Identify which cell holds the provided text, then report its [x, y] central coordinate. 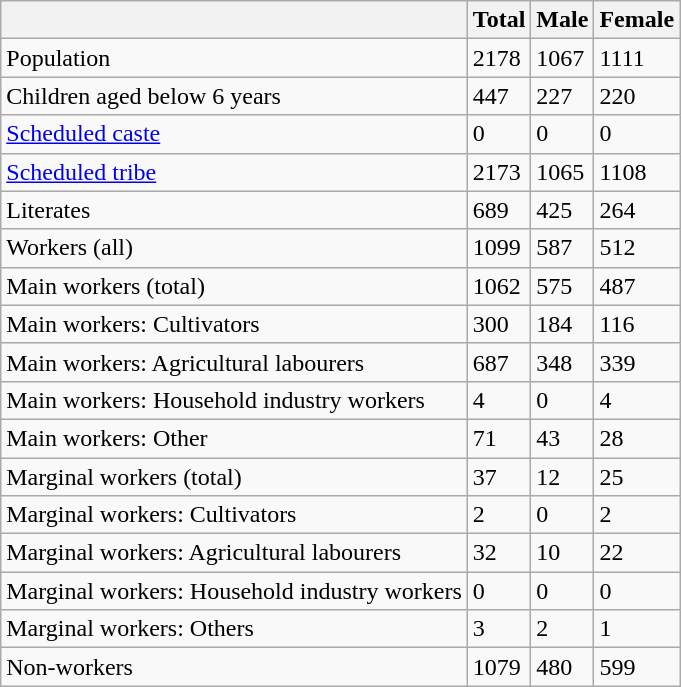
447 [499, 96]
3 [499, 629]
2173 [499, 172]
264 [637, 210]
Marginal workers: Others [234, 629]
Marginal workers (total) [234, 477]
Scheduled caste [234, 134]
25 [637, 477]
116 [637, 324]
575 [562, 286]
184 [562, 324]
28 [637, 438]
Scheduled tribe [234, 172]
220 [637, 96]
Male [562, 20]
587 [562, 248]
1065 [562, 172]
1099 [499, 248]
1108 [637, 172]
Marginal workers: Cultivators [234, 515]
339 [637, 362]
227 [562, 96]
Workers (all) [234, 248]
10 [562, 553]
Population [234, 58]
Marginal workers: Agricultural labourers [234, 553]
1079 [499, 667]
Total [499, 20]
300 [499, 324]
512 [637, 248]
480 [562, 667]
Female [637, 20]
Main workers: Cultivators [234, 324]
Main workers: Household industry workers [234, 400]
Main workers (total) [234, 286]
32 [499, 553]
22 [637, 553]
Children aged below 6 years [234, 96]
1 [637, 629]
Non-workers [234, 667]
12 [562, 477]
1111 [637, 58]
Literates [234, 210]
1062 [499, 286]
487 [637, 286]
71 [499, 438]
Main workers: Other [234, 438]
599 [637, 667]
689 [499, 210]
687 [499, 362]
2178 [499, 58]
Main workers: Agricultural labourers [234, 362]
425 [562, 210]
Marginal workers: Household industry workers [234, 591]
43 [562, 438]
1067 [562, 58]
348 [562, 362]
37 [499, 477]
